For the text-containing cell, return its midpoint in [X, Y] coordinate format. 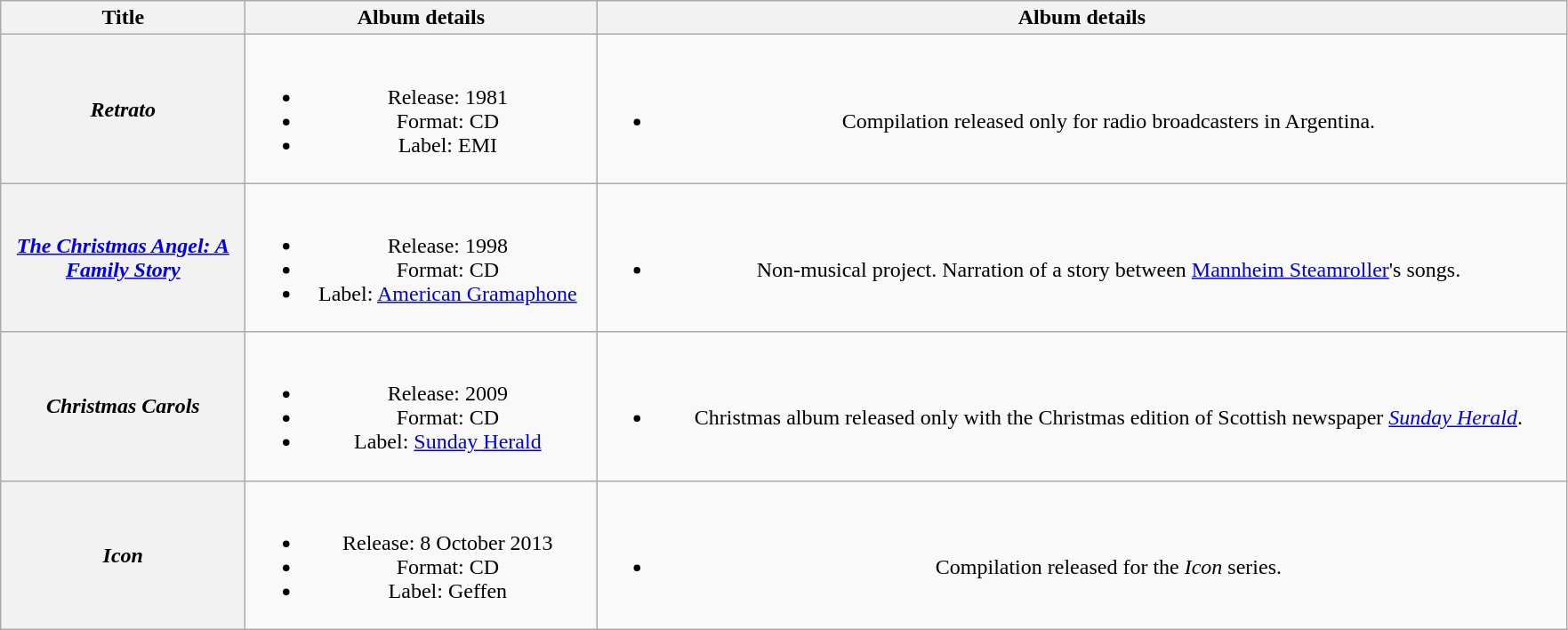
Release: 2009Format: CDLabel: Sunday Herald [422, 406]
Title [123, 18]
The Christmas Angel: A Family Story [123, 258]
Christmas Carols [123, 406]
Release: 1998Format: CDLabel: American Gramaphone [422, 258]
Non-musical project. Narration of a story between Mannheim Steamroller's songs. [1082, 258]
Release: 1981Format: CDLabel: EMI [422, 109]
Compilation released for the Icon series. [1082, 555]
Christmas album released only with the Christmas edition of Scottish newspaper Sunday Herald. [1082, 406]
Retrato [123, 109]
Compilation released only for radio broadcasters in Argentina. [1082, 109]
Release: 8 October 2013Format: CDLabel: Geffen [422, 555]
Icon [123, 555]
